Find where the given text appears and provide that cell's center as (x, y) coordinate. 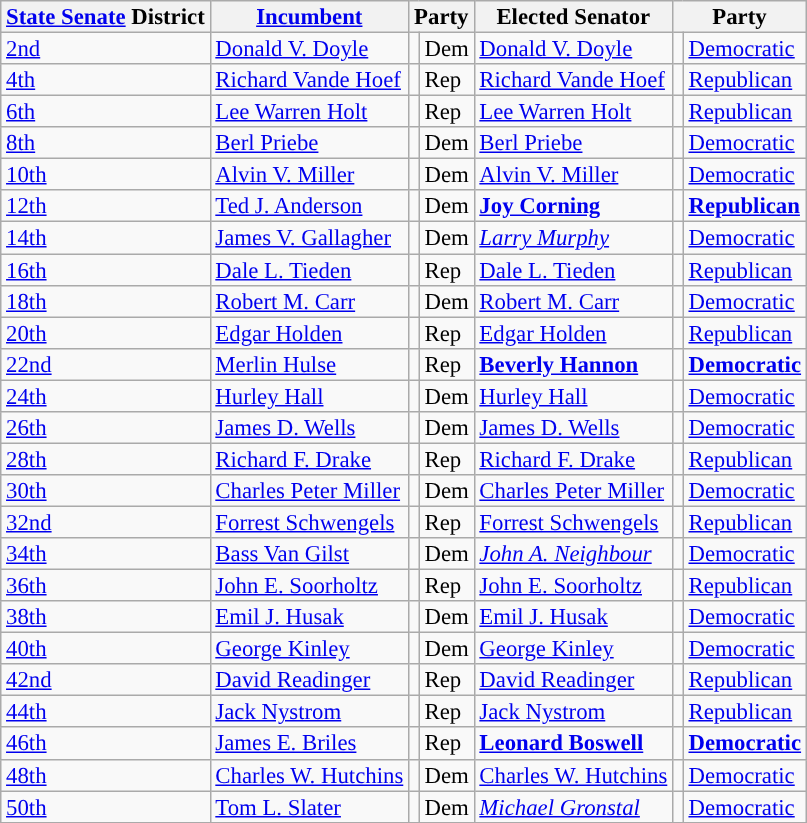
16th (106, 270)
42nd (106, 680)
30th (106, 491)
50th (106, 807)
20th (106, 333)
2nd (106, 49)
40th (106, 649)
Bass Van Gilst (310, 554)
12th (106, 206)
32nd (106, 522)
James E. Briles (310, 744)
46th (106, 744)
28th (106, 459)
18th (106, 301)
Merlin Hulse (310, 364)
Incumbent (310, 17)
State Senate District (106, 17)
Elected Senator (574, 17)
10th (106, 175)
48th (106, 775)
Ted J. Anderson (310, 206)
6th (106, 112)
24th (106, 396)
Michael Gronstal (574, 807)
Leonard Boswell (574, 744)
John A. Neighbour (574, 554)
8th (106, 143)
38th (106, 617)
36th (106, 586)
26th (106, 428)
22nd (106, 364)
Larry Murphy (574, 238)
34th (106, 554)
4th (106, 80)
Joy Corning (574, 206)
James V. Gallagher (310, 238)
Tom L. Slater (310, 807)
Beverly Hannon (574, 364)
44th (106, 712)
14th (106, 238)
